Search for the cell housing the specified text and yield its [X, Y] center coordinate. 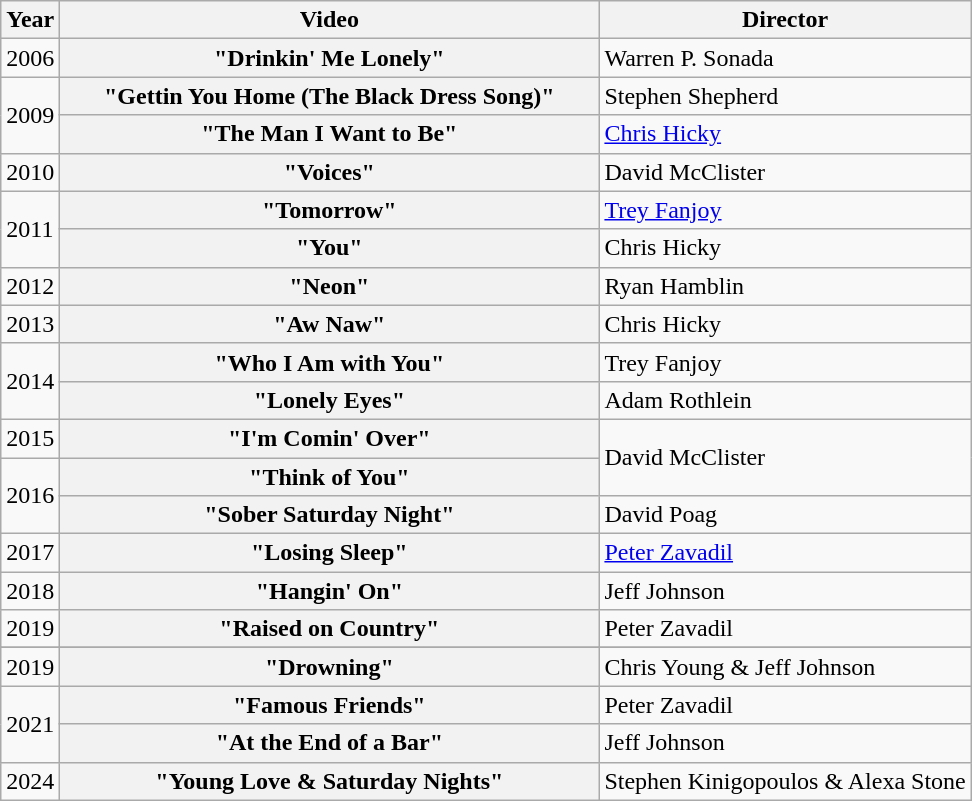
"The Man I Want to Be" [330, 134]
2021 [30, 724]
"Neon" [330, 286]
2013 [30, 324]
Warren P. Sonada [785, 58]
2015 [30, 438]
Adam Rothlein [785, 400]
Video [330, 20]
"Who I Am with You" [330, 362]
"Drinkin' Me Lonely" [330, 58]
2016 [30, 496]
"Raised on Country" [330, 629]
2014 [30, 381]
"At the End of a Bar" [330, 743]
2006 [30, 58]
"Think of You" [330, 477]
"Lonely Eyes" [330, 400]
2009 [30, 115]
2012 [30, 286]
Stephen Shepherd [785, 96]
Ryan Hamblin [785, 286]
2017 [30, 553]
"I'm Comin' Over" [330, 438]
"You" [330, 248]
"Young Love & Saturday Nights" [330, 781]
"Voices" [330, 172]
"Aw Naw" [330, 324]
David Poag [785, 515]
"Famous Friends" [330, 705]
Year [30, 20]
"Drowning" [330, 667]
2010 [30, 172]
Director [785, 20]
Stephen Kinigopoulos & Alexa Stone [785, 781]
"Sober Saturday Night" [330, 515]
2024 [30, 781]
Chris Young & Jeff Johnson [785, 667]
2018 [30, 591]
"Losing Sleep" [330, 553]
"Hangin' On" [330, 591]
"Tomorrow" [330, 210]
"Gettin You Home (The Black Dress Song)" [330, 96]
2011 [30, 229]
